Return (X, Y) of the center of cell containing provided text 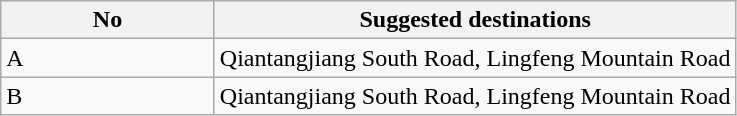
Suggested destinations (475, 20)
No (108, 20)
B (108, 96)
A (108, 58)
